Search for the cell housing the specified text and yield its [X, Y] center coordinate. 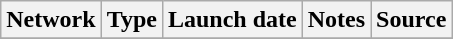
Launch date [232, 20]
Notes [336, 20]
Type [132, 20]
Network [51, 20]
Source [412, 20]
